Pinpoint the cell where the given text exists, returning its (x, y) midpoint coordinate. 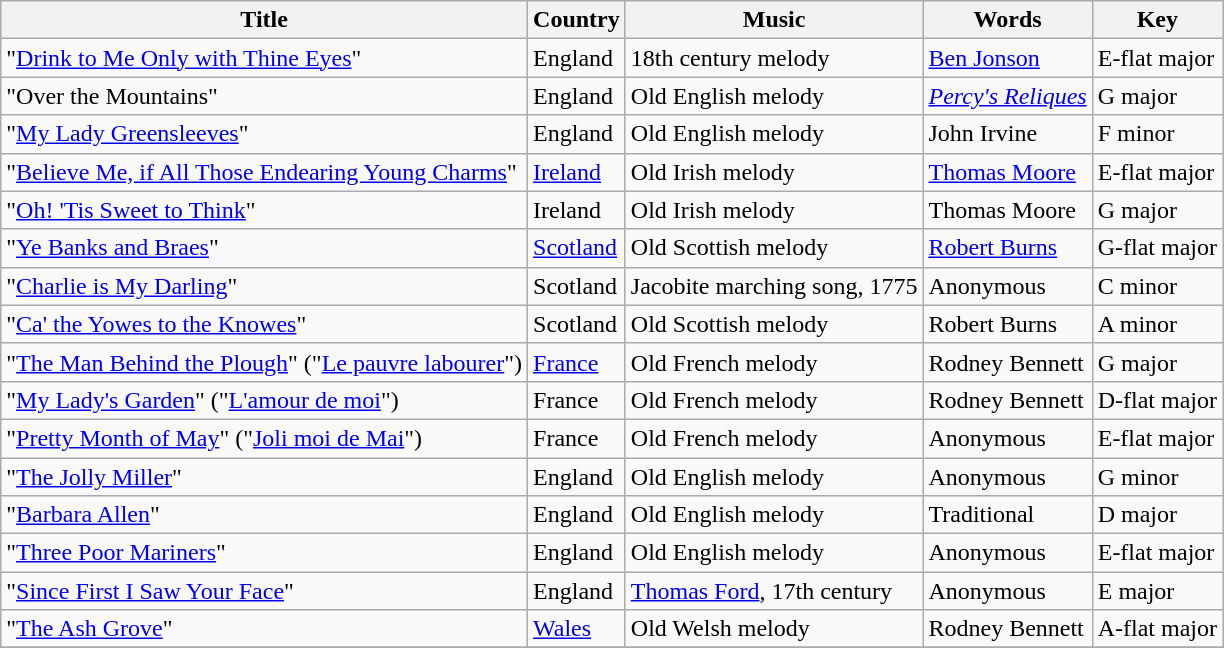
A-flat major (1157, 629)
John Irvine (1008, 134)
G-flat major (1157, 248)
"Since First I Saw Your Face" (264, 591)
D-flat major (1157, 400)
"Believe Me, if All Those Endearing Young Charms" (264, 172)
"Oh! 'Tis Sweet to Think" (264, 210)
"Over the Mountains" (264, 96)
Music (774, 20)
D major (1157, 515)
"Pretty Month of May" ("Joli moi de Mai") (264, 438)
Wales (577, 629)
"Ca' the Yowes to the Knowes" (264, 324)
"Drink to Me Only with Thine Eyes" (264, 58)
"Three Poor Mariners" (264, 553)
"Barbara Allen" (264, 515)
"Ye Banks and Braes" (264, 248)
Key (1157, 20)
Traditional (1008, 515)
G minor (1157, 477)
Jacobite marching song, 1775 (774, 286)
Old Welsh melody (774, 629)
Words (1008, 20)
"The Jolly Miller" (264, 477)
Ben Jonson (1008, 58)
"My Lady's Garden" ("L'amour de moi") (264, 400)
"The Ash Grove" (264, 629)
"My Lady Greensleeves" (264, 134)
Thomas Ford, 17th century (774, 591)
Title (264, 20)
"Charlie is My Darling" (264, 286)
18th century melody (774, 58)
F minor (1157, 134)
C minor (1157, 286)
E major (1157, 591)
Percy's Reliques (1008, 96)
A minor (1157, 324)
Country (577, 20)
"The Man Behind the Plough" ("Le pauvre labourer") (264, 362)
